Extract the [x, y] coordinate from the center of the cell holding the provided text.  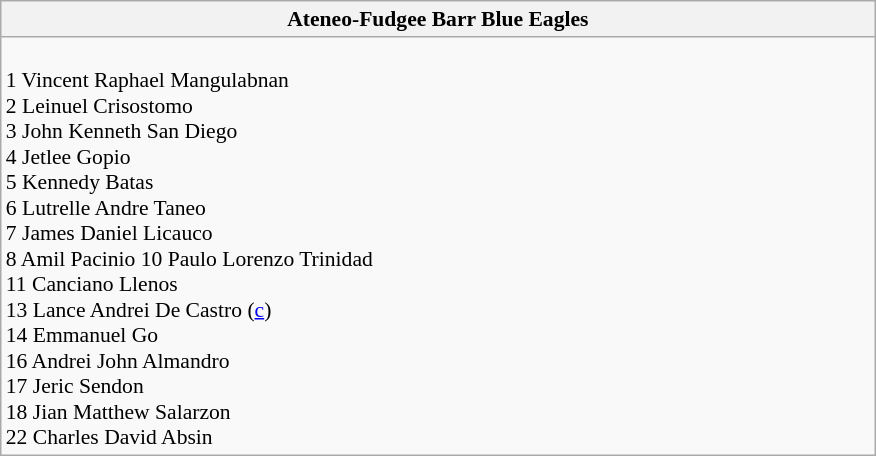
Ateneo-Fudgee Barr Blue Eagles [438, 19]
